Extract the [x, y] coordinate from the center of the cell holding the provided text.  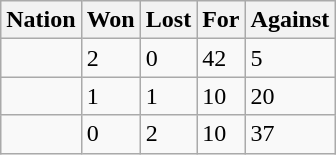
Against [290, 20]
For [221, 20]
Nation [41, 20]
37 [290, 134]
Won [110, 20]
42 [221, 58]
5 [290, 58]
20 [290, 96]
Lost [168, 20]
